Return the (x, y) coordinate for the center point of the cell that contains the specified text.  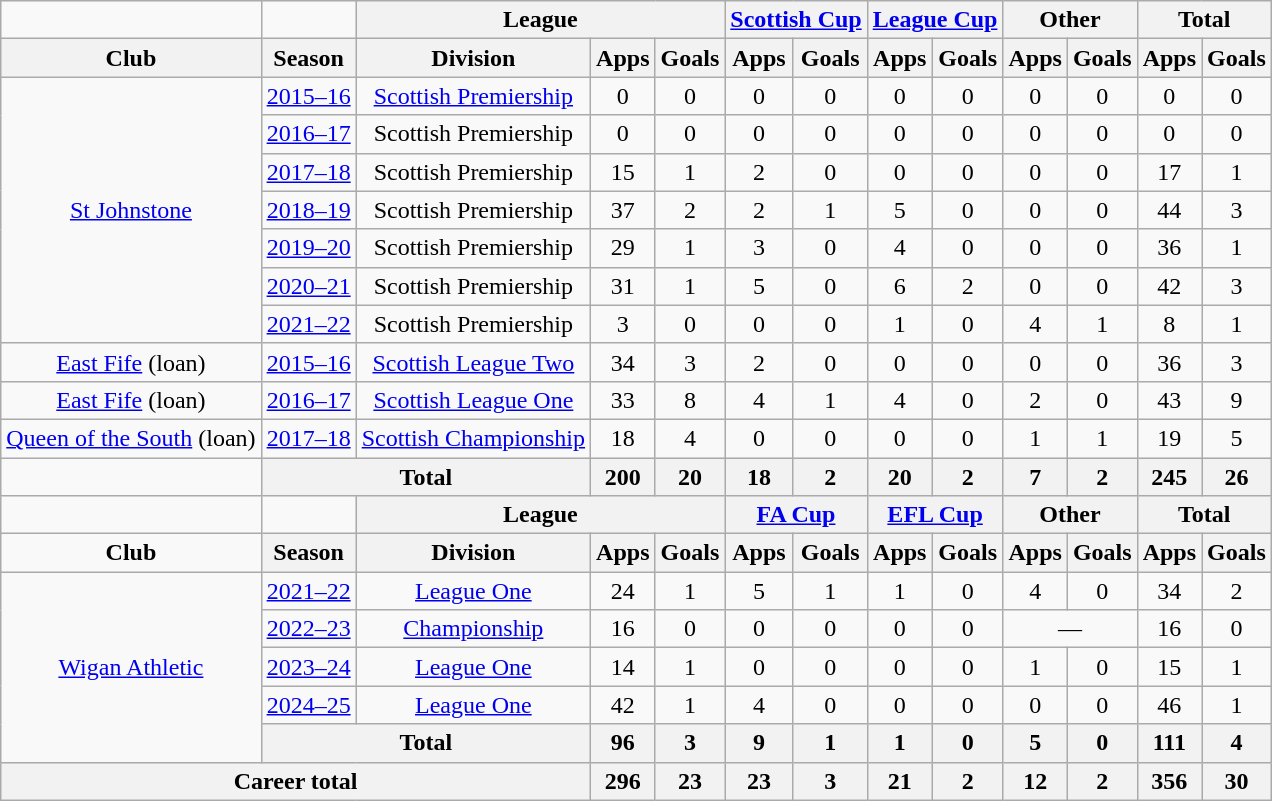
6 (900, 286)
2023–24 (308, 667)
7 (1035, 477)
356 (1169, 781)
Championship (473, 629)
30 (1237, 781)
29 (623, 248)
EFL Cup (935, 515)
2018–19 (308, 210)
12 (1035, 781)
Scottish Championship (473, 438)
League Cup (935, 20)
Scottish Cup (796, 20)
19 (1169, 438)
Wigan Athletic (131, 667)
— (1070, 629)
14 (623, 667)
296 (623, 781)
37 (623, 210)
46 (1169, 705)
Scottish League Two (473, 362)
26 (1237, 477)
2024–25 (308, 705)
21 (900, 781)
2022–23 (308, 629)
2020–21 (308, 286)
24 (623, 591)
Scottish League One (473, 400)
200 (623, 477)
St Johnstone (131, 210)
31 (623, 286)
245 (1169, 477)
111 (1169, 743)
Queen of the South (loan) (131, 438)
44 (1169, 210)
Career total (296, 781)
2019–20 (308, 248)
43 (1169, 400)
96 (623, 743)
33 (623, 400)
FA Cup (796, 515)
17 (1169, 172)
